Search for the cell housing the specified text and yield its [x, y] center coordinate. 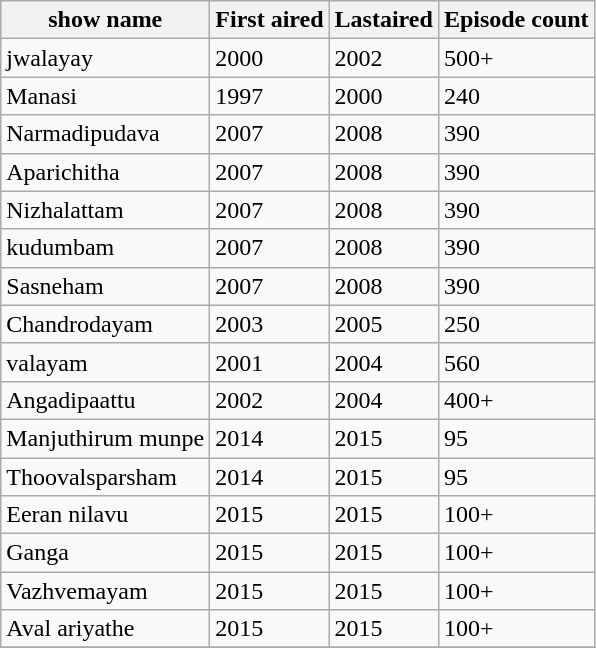
250 [516, 324]
2005 [384, 324]
560 [516, 362]
Manasi [106, 96]
Angadipaattu [106, 400]
First aired [270, 20]
Nizhalattam [106, 210]
2001 [270, 362]
Vazhvemayam [106, 591]
2003 [270, 324]
1997 [270, 96]
Chandrodayam [106, 324]
Narmadipudava [106, 134]
show name [106, 20]
Aparichitha [106, 172]
240 [516, 96]
Thoovalsparsham [106, 477]
Aval ariyathe [106, 629]
Episode count [516, 20]
jwalayay [106, 58]
500+ [516, 58]
400+ [516, 400]
Manjuthirum munpe [106, 438]
Eeran nilavu [106, 515]
kudumbam [106, 248]
Sasneham [106, 286]
Lastaired [384, 20]
Ganga [106, 553]
valayam [106, 362]
